From the cell containing the given text, extract its center point as [X, Y] coordinate. 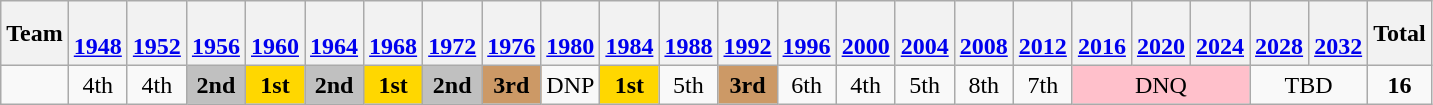
Total [1400, 34]
Team [35, 34]
1948 [98, 34]
1996 [806, 34]
1980 [570, 34]
2000 [866, 34]
1988 [688, 34]
1952 [156, 34]
DNP [570, 85]
1964 [334, 34]
2004 [924, 34]
2008 [984, 34]
DNQ [1160, 85]
7th [1042, 85]
1984 [630, 34]
1968 [394, 34]
1960 [274, 34]
2028 [1280, 34]
6th [806, 85]
8th [984, 85]
2012 [1042, 34]
2016 [1102, 34]
2020 [1160, 34]
1992 [748, 34]
1976 [512, 34]
1956 [216, 34]
2024 [1220, 34]
TBD [1309, 85]
1972 [452, 34]
2032 [1338, 34]
16 [1400, 85]
